Search for the cell housing the specified text and yield its (X, Y) center coordinate. 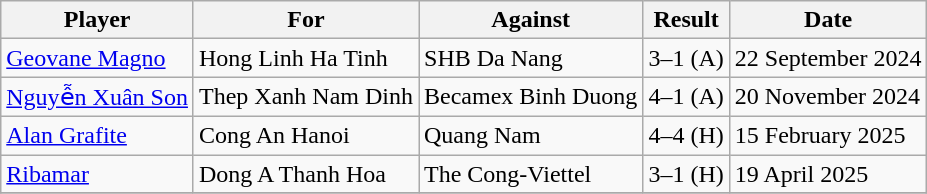
The Cong-Viettel (530, 173)
20 November 2024 (828, 97)
Thep Xanh Nam Dinh (306, 97)
4–1 (A) (686, 97)
3–1 (A) (686, 58)
19 April 2025 (828, 173)
Nguyễn Xuân Son (98, 97)
Date (828, 20)
Player (98, 20)
3–1 (H) (686, 173)
Geovane Magno (98, 58)
For (306, 20)
Becamex Binh Duong (530, 97)
Cong An Hanoi (306, 135)
Result (686, 20)
4–4 (H) (686, 135)
15 February 2025 (828, 135)
Dong A Thanh Hoa (306, 173)
SHB Da Nang (530, 58)
Alan Grafite (98, 135)
Quang Nam (530, 135)
Hong Linh Ha Tinh (306, 58)
Ribamar (98, 173)
Against (530, 20)
22 September 2024 (828, 58)
